Search for the cell housing the specified text and yield its (x, y) center coordinate. 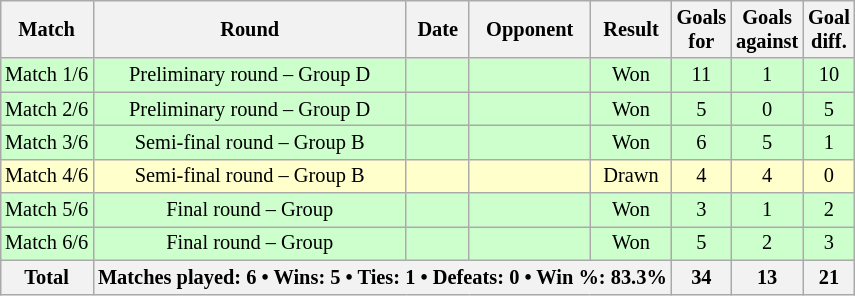
Match 4/6 (46, 176)
10 (829, 75)
Match 1/6 (46, 75)
Matches played: 6 • Wins: 5 • Ties: 1 • Defeats: 0 • Win %: 83.3% (382, 277)
Goalsfor (702, 29)
Match 3/6 (46, 142)
Round (250, 29)
34 (702, 277)
Date (438, 29)
Match 5/6 (46, 210)
Goaldiff. (829, 29)
13 (767, 277)
6 (702, 142)
Opponent (530, 29)
Match 6/6 (46, 243)
Total (46, 277)
Match (46, 29)
Match 2/6 (46, 109)
Goalsagainst (767, 29)
Result (630, 29)
21 (829, 277)
11 (702, 75)
Drawn (630, 176)
